Provide the (X, Y) coordinate of the cell's center where the given text is located.  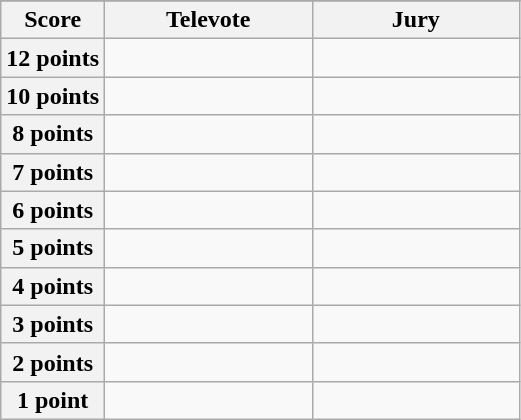
2 points (53, 362)
Televote (209, 20)
6 points (53, 210)
10 points (53, 96)
8 points (53, 134)
5 points (53, 248)
12 points (53, 58)
7 points (53, 172)
1 point (53, 400)
Score (53, 20)
4 points (53, 286)
3 points (53, 324)
Jury (416, 20)
